Identify which cell holds the provided text, then report its (x, y) central coordinate. 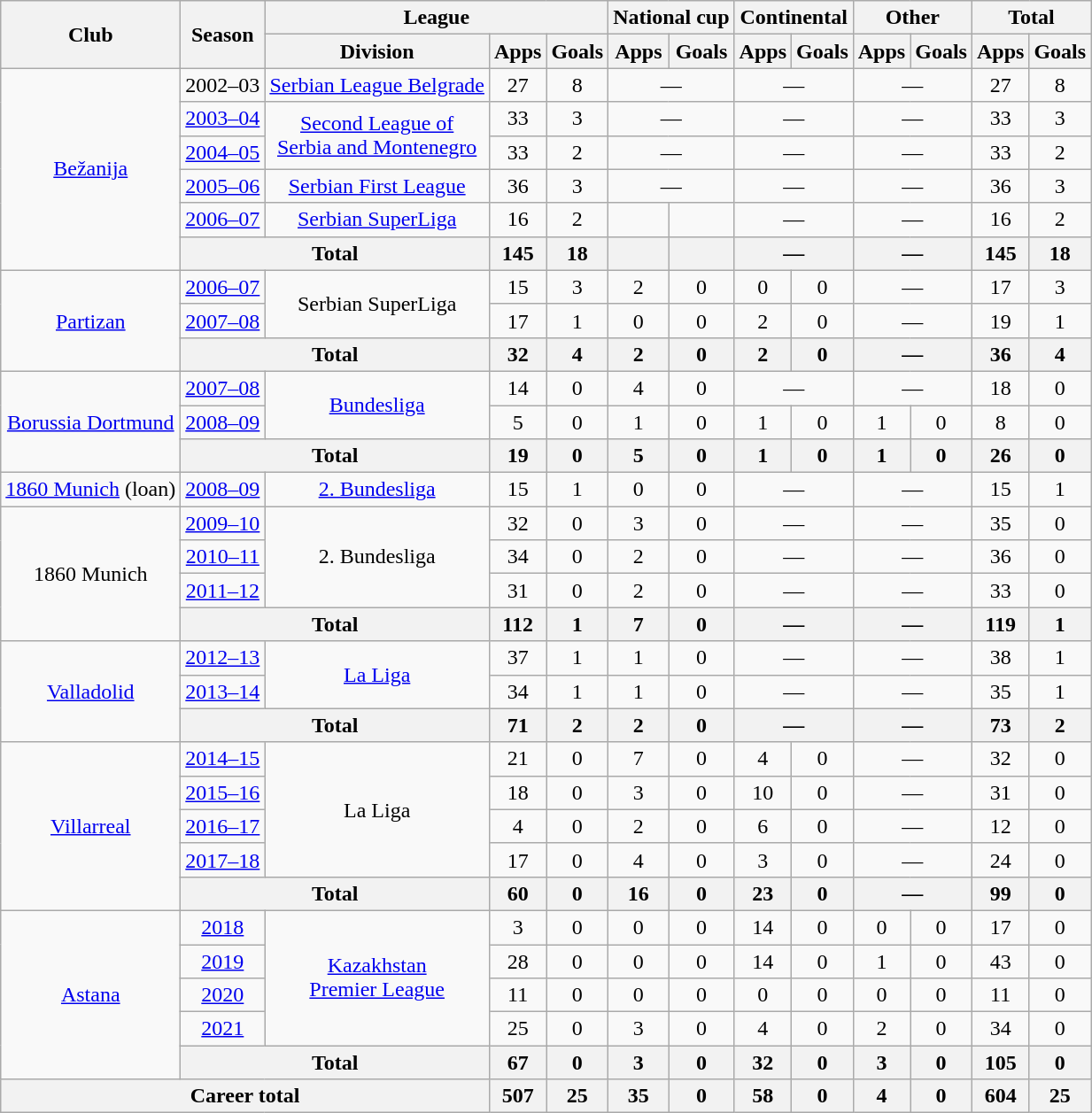
67 (517, 1063)
1860 Munich (90, 574)
2009–10 (223, 523)
71 (517, 725)
23 (763, 893)
2003–04 (223, 119)
Serbian First League (377, 186)
Valladolid (90, 692)
2018 (223, 927)
Career total (245, 1096)
38 (1000, 658)
2010–11 (223, 557)
1860 Munich (loan) (90, 490)
73 (1000, 725)
Second League of Serbia and Montenegro (377, 135)
26 (1000, 456)
Other (912, 18)
6 (763, 826)
60 (517, 893)
21 (517, 759)
2005–06 (223, 186)
2013–14 (223, 692)
2011–12 (223, 591)
2004–05 (223, 152)
2002–03 (223, 85)
2012–13 (223, 658)
Continental (794, 18)
Borussia Dortmund (90, 421)
Club (90, 35)
2021 (223, 1029)
105 (1000, 1063)
119 (1000, 624)
2017–18 (223, 860)
National cup (671, 18)
Bundesliga (377, 405)
Season (223, 35)
2014–15 (223, 759)
Villarreal (90, 826)
99 (1000, 893)
12 (1000, 826)
10 (763, 792)
604 (1000, 1096)
2015–16 (223, 792)
112 (517, 624)
Partizan (90, 321)
Division (377, 51)
Kazakhstan Premier League (377, 978)
2020 (223, 995)
2016–17 (223, 826)
2019 (223, 961)
24 (1000, 860)
League (437, 18)
Serbian League Belgrade (377, 85)
Bežanija (90, 169)
28 (517, 961)
58 (763, 1096)
507 (517, 1096)
37 (517, 658)
Astana (90, 994)
43 (1000, 961)
